Output the [x, y] coordinate of the center of the cell containing the given text.  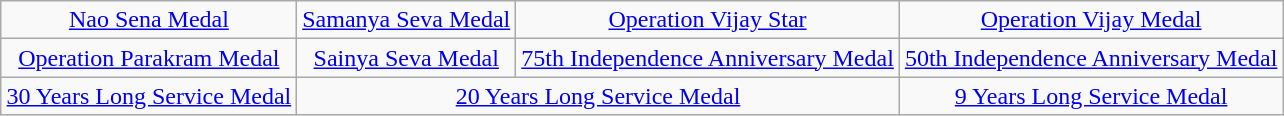
Operation Parakram Medal [149, 58]
30 Years Long Service Medal [149, 96]
Nao Sena Medal [149, 20]
Operation Vijay Star [708, 20]
20 Years Long Service Medal [598, 96]
Sainya Seva Medal [406, 58]
Samanya Seva Medal [406, 20]
75th Independence Anniversary Medal [708, 58]
Operation Vijay Medal [1091, 20]
9 Years Long Service Medal [1091, 96]
50th Independence Anniversary Medal [1091, 58]
